Locate the cell with the specified text and output its (x, y) center coordinate. 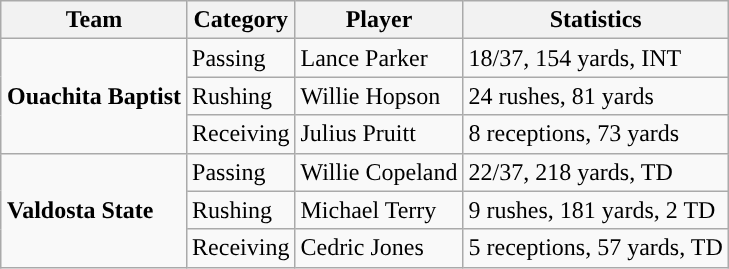
Lance Parker (379, 58)
Category (241, 20)
22/37, 218 yards, TD (596, 172)
Cedric Jones (379, 248)
9 rushes, 181 yards, 2 TD (596, 210)
Julius Pruitt (379, 134)
Valdosta State (94, 210)
Player (379, 20)
Willie Hopson (379, 96)
24 rushes, 81 yards (596, 96)
8 receptions, 73 yards (596, 134)
18/37, 154 yards, INT (596, 58)
Willie Copeland (379, 172)
Ouachita Baptist (94, 96)
Team (94, 20)
Michael Terry (379, 210)
Statistics (596, 20)
5 receptions, 57 yards, TD (596, 248)
